Scan for the cell matching the given text and deliver its (X, Y) coordinate at center. 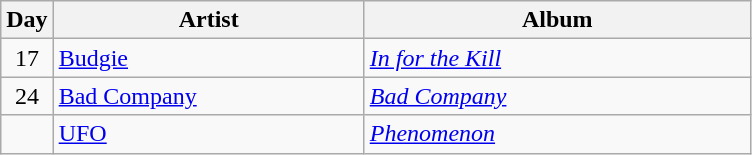
Album (557, 20)
In for the Kill (557, 58)
Artist (208, 20)
Day (27, 20)
Budgie (208, 58)
UFO (208, 134)
24 (27, 96)
Phenomenon (557, 134)
17 (27, 58)
